Output the [X, Y] coordinate of the center of the cell containing the given text.  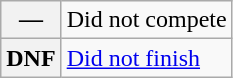
DNF [31, 58]
Did not compete [146, 20]
Did not finish [146, 58]
— [31, 20]
